Return the [x, y] coordinate for the center point of the cell that contains the specified text.  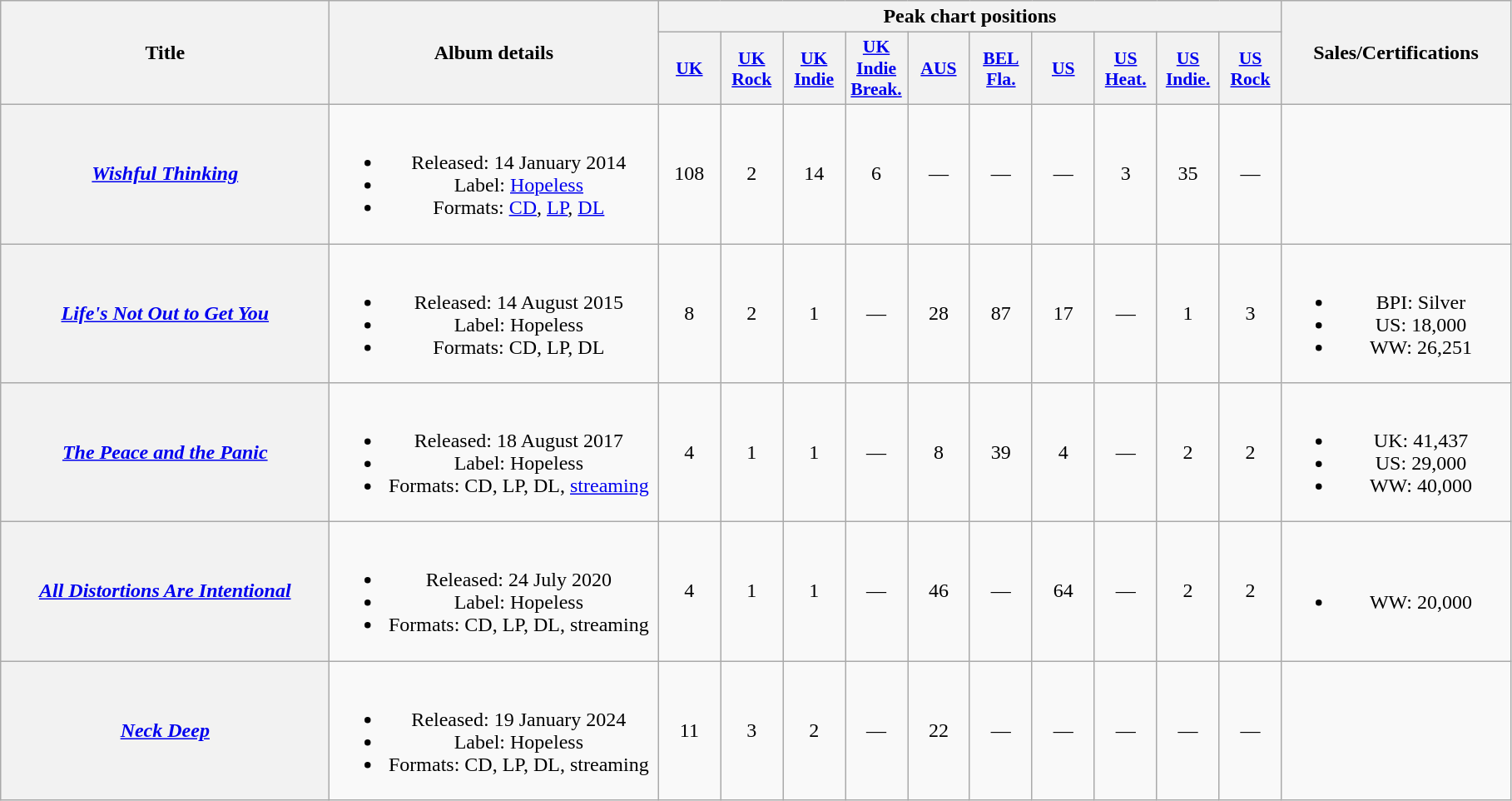
AUS [939, 68]
UKRock [752, 68]
11 [689, 731]
Released: 24 July 2020Label: HopelessFormats: CD, LP, DL, streaming [494, 591]
39 [1000, 453]
USRock [1250, 68]
Neck Deep [165, 731]
64 [1063, 591]
BELFla. [1000, 68]
Title [165, 53]
Peak chart positions [970, 17]
The Peace and the Panic [165, 453]
UKIndie [814, 68]
87 [1000, 313]
Life's Not Out to Get You [165, 313]
108 [689, 173]
US [1063, 68]
USHeat. [1125, 68]
Released: 14 August 2015Label: HopelessFormats: CD, LP, DL [494, 313]
Released: 18 August 2017Label: HopelessFormats: CD, LP, DL, streaming [494, 453]
14 [814, 173]
UK: 41,437US: 29,000WW: 40,000 [1396, 453]
UKIndieBreak. [877, 68]
35 [1188, 173]
17 [1063, 313]
WW: 20,000 [1396, 591]
Wishful Thinking [165, 173]
USIndie. [1188, 68]
46 [939, 591]
22 [939, 731]
Released: 19 January 2024Label: HopelessFormats: CD, LP, DL, streaming [494, 731]
All Distortions Are Intentional [165, 591]
Sales/Certifications [1396, 53]
BPI: SilverUS: 18,000WW: 26,251 [1396, 313]
Released: 14 January 2014Label: HopelessFormats: CD, LP, DL [494, 173]
28 [939, 313]
Album details [494, 53]
6 [877, 173]
UK [689, 68]
